Pinpoint the cell where the given text exists, returning its [X, Y] midpoint coordinate. 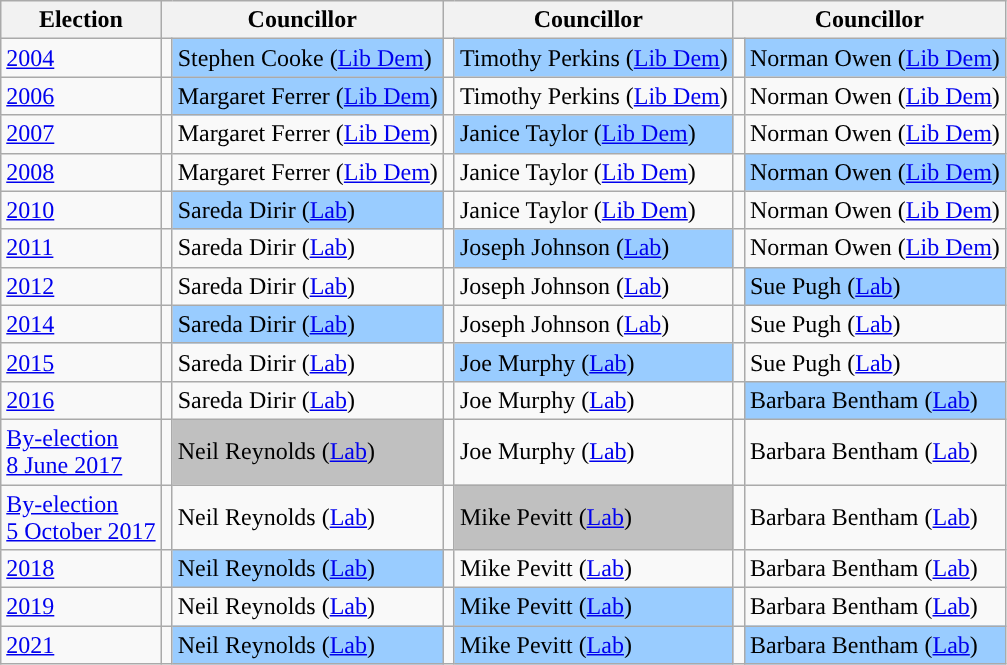
2011 [81, 248]
2019 [81, 607]
2010 [81, 210]
2018 [81, 569]
Stephen Cooke (Lib Dem) [308, 58]
By-election8 June 2017 [81, 452]
2016 [81, 400]
By-election5 October 2017 [81, 516]
2007 [81, 134]
2006 [81, 96]
2004 [81, 58]
2012 [81, 286]
2021 [81, 645]
2008 [81, 172]
2015 [81, 362]
2014 [81, 324]
Election [81, 20]
